Pinpoint the cell where the given text exists, returning its (x, y) midpoint coordinate. 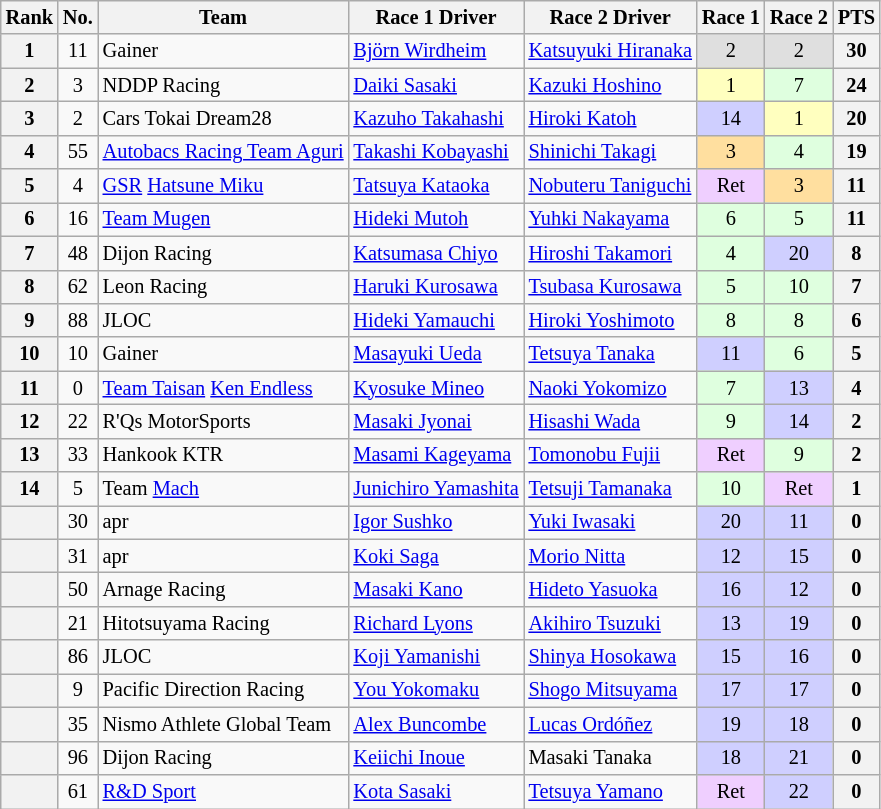
Cars Tokai Dream28 (224, 118)
Team Mugen (224, 219)
Race 1 (731, 17)
PTS (856, 17)
Shinya Hosokawa (610, 657)
88 (78, 320)
R&D Sport (224, 791)
Autobacs Racing Team Aguri (224, 152)
Rank (30, 17)
Shinichi Takagi (610, 152)
Katsumasa Chiyo (436, 253)
NDDP Racing (224, 85)
62 (78, 287)
Team Mach (224, 489)
Alex Buncombe (436, 724)
Junichiro Yamashita (436, 489)
48 (78, 253)
GSR Hatsune Miku (224, 186)
Hiroshi Takamori (610, 253)
Hideki Mutoh (436, 219)
Kyosuke Mineo (436, 388)
Pacific Direction Racing (224, 690)
You Yokomaku (436, 690)
Arnage Racing (224, 589)
61 (78, 791)
Leon Racing (224, 287)
Tsubasa Kurosawa (610, 287)
Kota Sasaki (436, 791)
Haruki Kurosawa (436, 287)
Race 1 Driver (436, 17)
33 (78, 455)
Yuhki Nakayama (610, 219)
Hisashi Wada (610, 421)
Tetsuya Tanaka (610, 354)
Tetsuji Tamanaka (610, 489)
Akihiro Tsuzuki (610, 623)
Keiichi Inoue (436, 758)
Hankook KTR (224, 455)
Koki Saga (436, 556)
Team Taisan Ken Endless (224, 388)
86 (78, 657)
Team (224, 17)
Hideki Yamauchi (436, 320)
Tetsuya Yamano (610, 791)
55 (78, 152)
Race 2 Driver (610, 17)
Hitotsuyama Racing (224, 623)
Race 2 (799, 17)
Takashi Kobayashi (436, 152)
31 (78, 556)
Koji Yamanishi (436, 657)
Masaki Kano (436, 589)
Kazuho Takahashi (436, 118)
R'Qs MotorSports (224, 421)
Igor Sushko (436, 522)
24 (856, 85)
Daiki Sasaki (436, 85)
Björn Wirdheim (436, 51)
Masaki Jyonai (436, 421)
Nobuteru Taniguchi (610, 186)
Naoki Yokomizo (610, 388)
Hideto Yasuoka (610, 589)
Masami Kageyama (436, 455)
Nismo Athlete Global Team (224, 724)
Morio Nitta (610, 556)
Masayuki Ueda (436, 354)
Tomonobu Fujii (610, 455)
Shogo Mitsuyama (610, 690)
Hiroki Yoshimoto (610, 320)
50 (78, 589)
Masaki Tanaka (610, 758)
Lucas Ordóñez (610, 724)
Hiroki Katoh (610, 118)
Kazuki Hoshino (610, 85)
35 (78, 724)
96 (78, 758)
Yuki Iwasaki (610, 522)
No. (78, 17)
Richard Lyons (436, 623)
Tatsuya Kataoka (436, 186)
Katsuyuki Hiranaka (610, 51)
